Locate the cell with the specified text and output its [x, y] center coordinate. 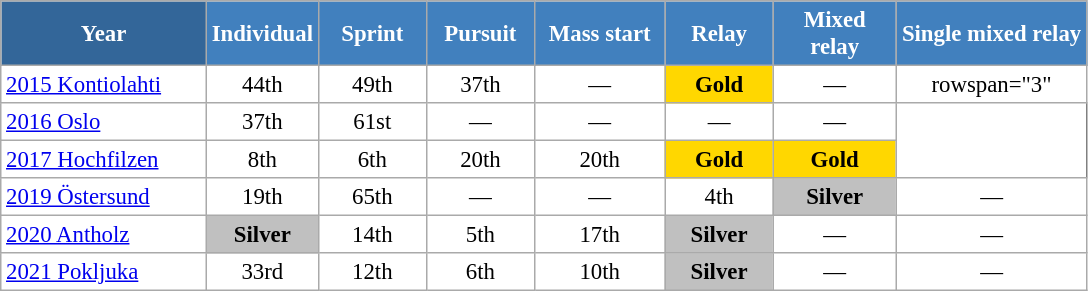
Mixed relay [834, 34]
61st [372, 122]
19th [262, 197]
2019 Östersund [104, 197]
8th [262, 160]
Pursuit [480, 34]
Mass start [600, 34]
2017 Hochfilzen [104, 160]
2016 Oslo [104, 122]
2020 Antholz [104, 235]
14th [372, 235]
Sprint [372, 34]
49th [372, 85]
2015 Kontiolahti [104, 85]
44th [262, 85]
rowspan="3" [992, 85]
Individual [262, 34]
4th [719, 197]
Relay [719, 34]
Year [104, 34]
17th [600, 235]
65th [372, 197]
Single mixed relay [992, 34]
6th [372, 160]
5th [480, 235]
